Return [x, y] of the center of cell containing provided text 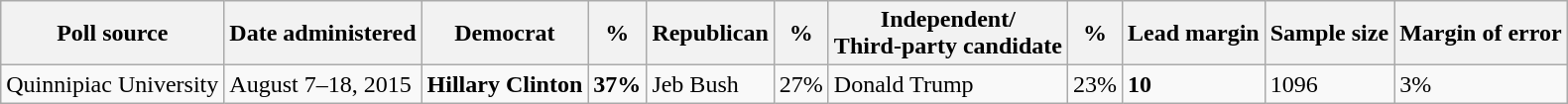
Margin of error [1482, 34]
August 7–18, 2015 [323, 84]
Quinnipiac University [113, 84]
Independent/Third-party candidate [948, 34]
1096 [1329, 84]
Poll source [113, 34]
27% [801, 84]
Sample size [1329, 34]
Date administered [323, 34]
Lead margin [1193, 34]
23% [1095, 84]
37% [617, 84]
Jeb Bush [710, 84]
Democrat [505, 34]
3% [1482, 84]
10 [1193, 84]
Donald Trump [948, 84]
Republican [710, 34]
Hillary Clinton [505, 84]
